Locate the cell with the specified text and output its (x, y) center coordinate. 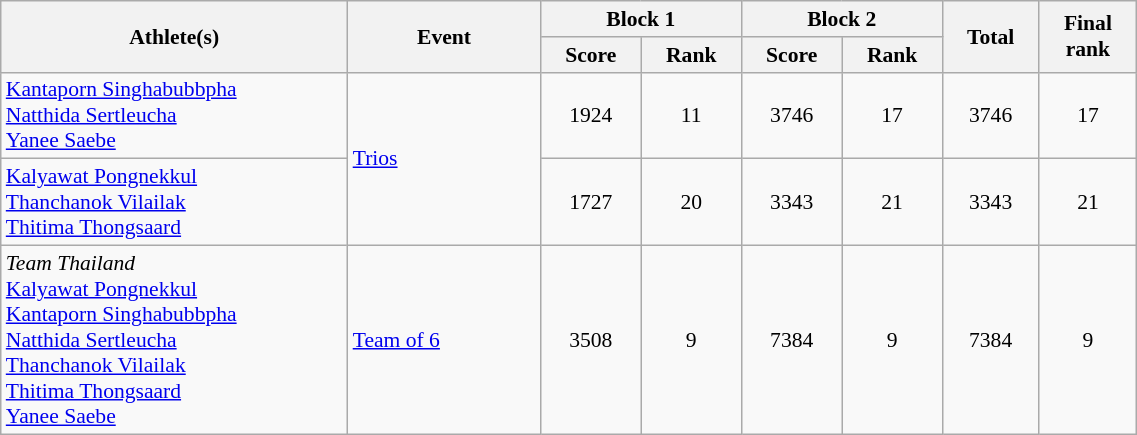
20 (691, 202)
Block 2 (842, 19)
Kantaporn SinghabubbphaNatthida SertleuchaYanee Saebe (174, 116)
Team of 6 (444, 340)
11 (691, 116)
Event (444, 36)
Team ThailandKalyawat PongnekkulKantaporn SinghabubbphaNatthida SertleuchaThanchanok VilailakThitima ThongsaardYanee Saebe (174, 340)
Kalyawat PongnekkulThanchanok VilailakThitima Thongsaard (174, 202)
Total (990, 36)
Trios (444, 158)
1727 (590, 202)
1924 (590, 116)
3508 (590, 340)
Final rank (1088, 36)
Block 1 (640, 19)
Athlete(s) (174, 36)
